Provide the (X, Y) coordinate of the cell's center where the given text is located.  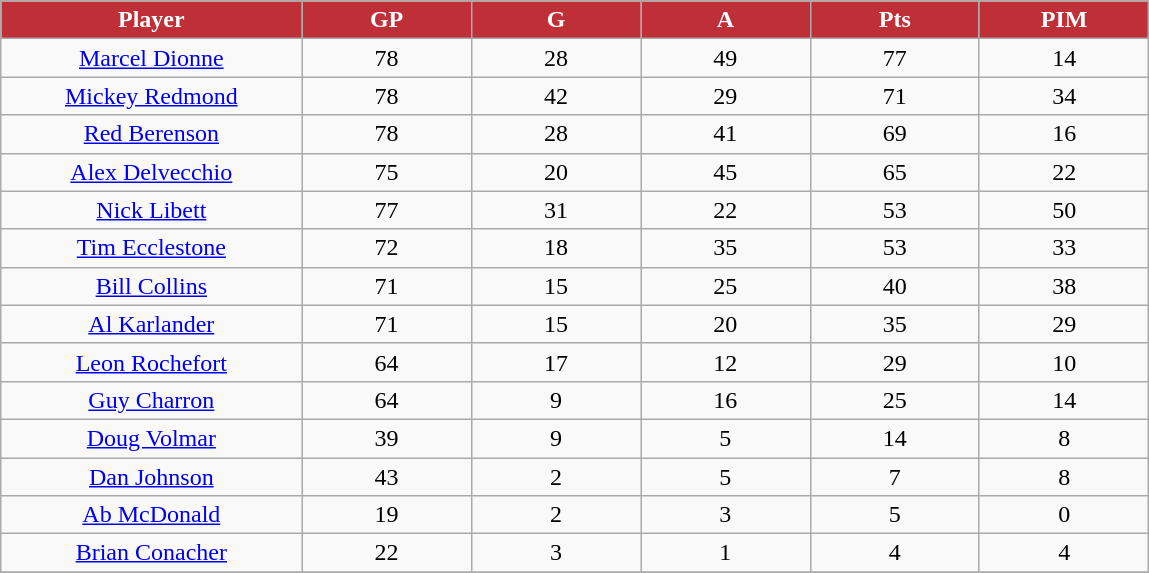
40 (894, 286)
Guy Charron (152, 400)
PIM (1064, 20)
65 (894, 172)
Player (152, 20)
39 (386, 438)
Tim Ecclestone (152, 248)
10 (1064, 362)
12 (726, 362)
Red Berenson (152, 134)
34 (1064, 96)
G (556, 20)
Leon Rochefort (152, 362)
17 (556, 362)
45 (726, 172)
GP (386, 20)
Doug Volmar (152, 438)
7 (894, 477)
33 (1064, 248)
Dan Johnson (152, 477)
Bill Collins (152, 286)
Brian Conacher (152, 553)
69 (894, 134)
75 (386, 172)
Mickey Redmond (152, 96)
38 (1064, 286)
Ab McDonald (152, 515)
1 (726, 553)
19 (386, 515)
Alex Delvecchio (152, 172)
18 (556, 248)
Nick Libett (152, 210)
Al Karlander (152, 324)
0 (1064, 515)
A (726, 20)
72 (386, 248)
42 (556, 96)
41 (726, 134)
Marcel Dionne (152, 58)
31 (556, 210)
43 (386, 477)
Pts (894, 20)
49 (726, 58)
50 (1064, 210)
